Determine the [x, y] coordinate at the center of the cell enclosing the given text.  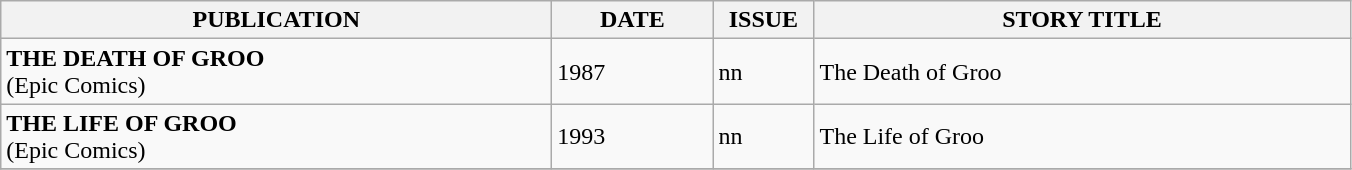
STORY TITLE [1082, 20]
1987 [632, 72]
PUBLICATION [276, 20]
THE LIFE OF GROO(Epic Comics) [276, 136]
ISSUE [764, 20]
THE DEATH OF GROO(Epic Comics) [276, 72]
The Death of Groo [1082, 72]
The Life of Groo [1082, 136]
1993 [632, 136]
DATE [632, 20]
